For the text-containing cell, return its midpoint in (X, Y) coordinate format. 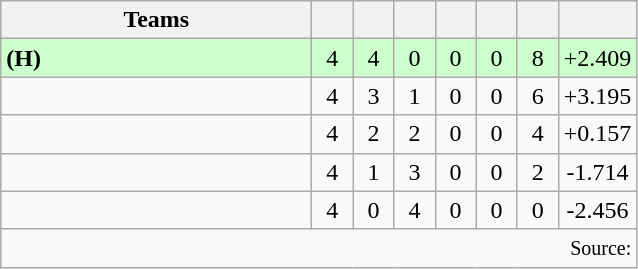
8 (538, 58)
+3.195 (598, 96)
+2.409 (598, 58)
-1.714 (598, 172)
Teams (156, 20)
+0.157 (598, 134)
-2.456 (598, 210)
6 (538, 96)
Source: (319, 248)
(H) (156, 58)
